Find where the given text appears and provide that cell's center as (x, y) coordinate. 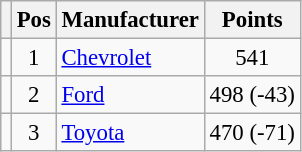
1 (34, 58)
470 (-71) (252, 133)
Manufacturer (130, 20)
2 (34, 95)
3 (34, 133)
Points (252, 20)
Ford (130, 95)
Pos (34, 20)
541 (252, 58)
498 (-43) (252, 95)
Chevrolet (130, 58)
Toyota (130, 133)
